Extract the (x, y) coordinate from the center of the cell holding the provided text.  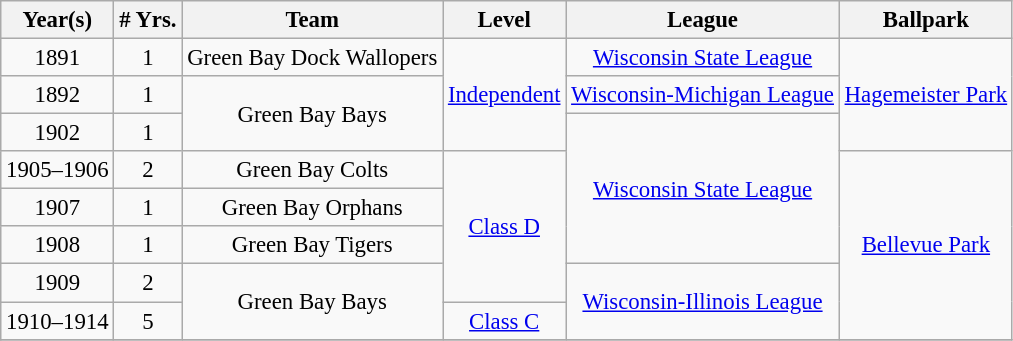
Green Bay Orphans (312, 208)
Ballpark (926, 20)
Green Bay Dock Wallopers (312, 58)
5 (148, 321)
Bellevue Park (926, 245)
1892 (58, 95)
1908 (58, 245)
1910–1914 (58, 321)
Green Bay Tigers (312, 245)
1907 (58, 208)
Wisconsin-Michigan League (702, 95)
1905–1906 (58, 170)
Class C (504, 321)
Class D (504, 226)
Level (504, 20)
League (702, 20)
1891 (58, 58)
1902 (58, 133)
Independent (504, 96)
Hagemeister Park (926, 96)
1909 (58, 283)
Team (312, 20)
Year(s) (58, 20)
Wisconsin-Illinois League (702, 302)
Green Bay Colts (312, 170)
# Yrs. (148, 20)
